For the text-containing cell, return its midpoint in [X, Y] coordinate format. 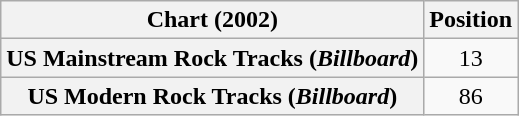
Chart (2002) [212, 20]
13 [471, 58]
86 [471, 96]
Position [471, 20]
US Modern Rock Tracks (Billboard) [212, 96]
US Mainstream Rock Tracks (Billboard) [212, 58]
